Extract the (x, y) coordinate from the center of the cell holding the provided text.  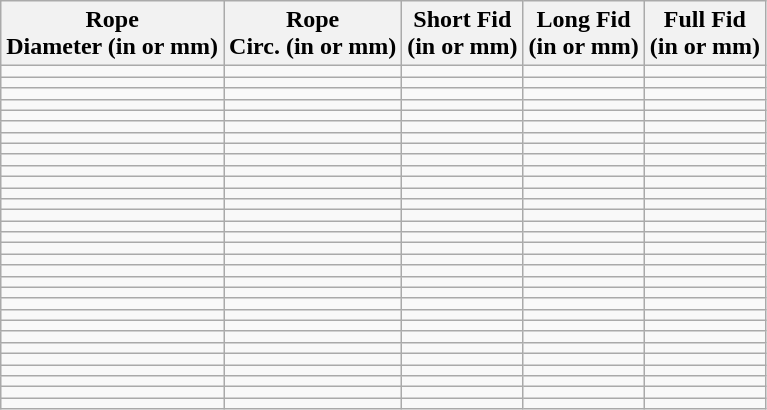
Short Fid (in or mm) (462, 34)
RopeCirc. (in or mm) (313, 34)
RopeDiameter (in or mm) (112, 34)
Full Fid (in or mm) (704, 34)
Long Fid(in or mm) (584, 34)
